Locate the cell with the specified text and output its [X, Y] center coordinate. 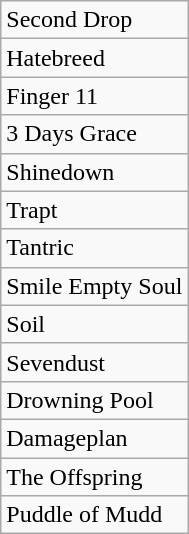
Soil [94, 324]
3 Days Grace [94, 134]
Tantric [94, 248]
The Offspring [94, 477]
Smile Empty Soul [94, 286]
Trapt [94, 210]
Shinedown [94, 172]
Hatebreed [94, 58]
Damageplan [94, 438]
Drowning Pool [94, 400]
Second Drop [94, 20]
Puddle of Mudd [94, 515]
Finger 11 [94, 96]
Sevendust [94, 362]
